Locate the cell with the specified text and output its (X, Y) center coordinate. 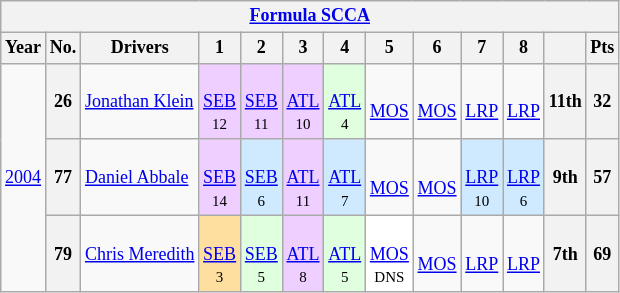
3 (303, 48)
69 (602, 253)
LRP6 (524, 177)
32 (602, 101)
Jonathan Klein (140, 101)
Pts (602, 48)
MOSDNS (390, 253)
26 (62, 101)
SEB5 (261, 253)
Year (24, 48)
SEB6 (261, 177)
LRP10 (482, 177)
Formula SCCA (310, 16)
11th (565, 101)
Chris Meredith (140, 253)
2004 (24, 178)
ATL10 (303, 101)
No. (62, 48)
Daniel Abbale (140, 177)
57 (602, 177)
ATL7 (345, 177)
SEB14 (220, 177)
SEB3 (220, 253)
79 (62, 253)
SEB12 (220, 101)
2 (261, 48)
ATL8 (303, 253)
ATL5 (345, 253)
7th (565, 253)
6 (437, 48)
5 (390, 48)
7 (482, 48)
77 (62, 177)
1 (220, 48)
8 (524, 48)
SEB11 (261, 101)
9th (565, 177)
4 (345, 48)
ATL11 (303, 177)
Drivers (140, 48)
ATL4 (345, 101)
